From the cell containing the given text, extract its center point as [x, y] coordinate. 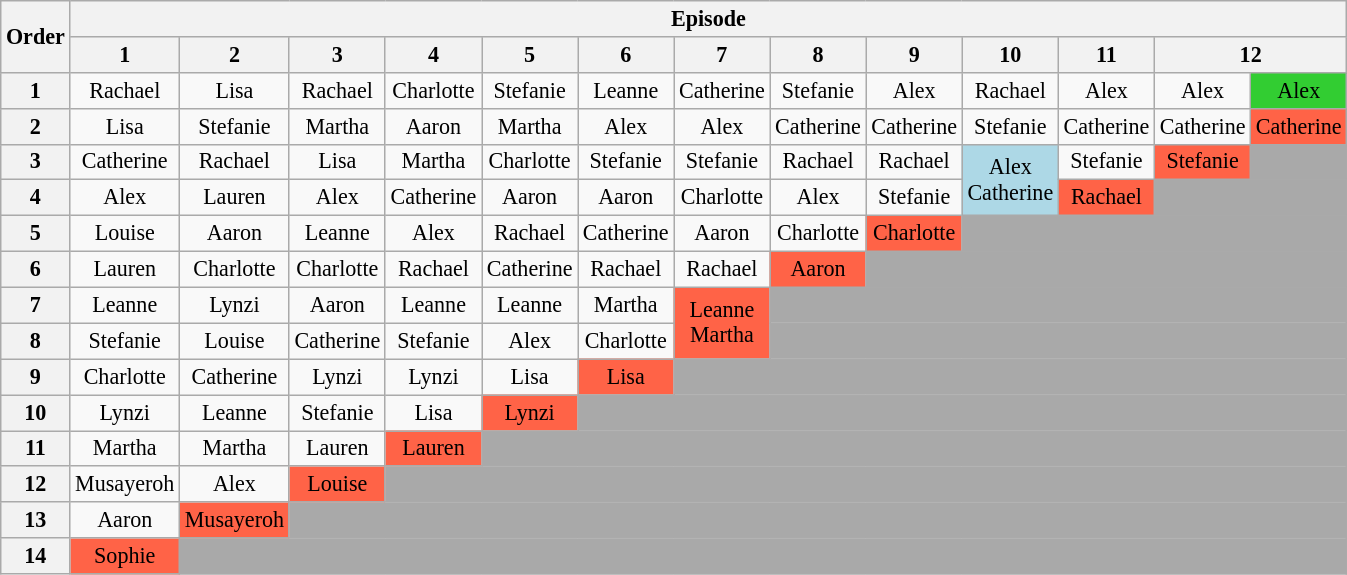
AlexCatherine [1010, 180]
Sophie [125, 556]
Order [36, 36]
Episode [708, 18]
14 [36, 556]
13 [36, 520]
LeanneMartha [722, 323]
